Pinpoint the cell where the given text exists, returning its (X, Y) midpoint coordinate. 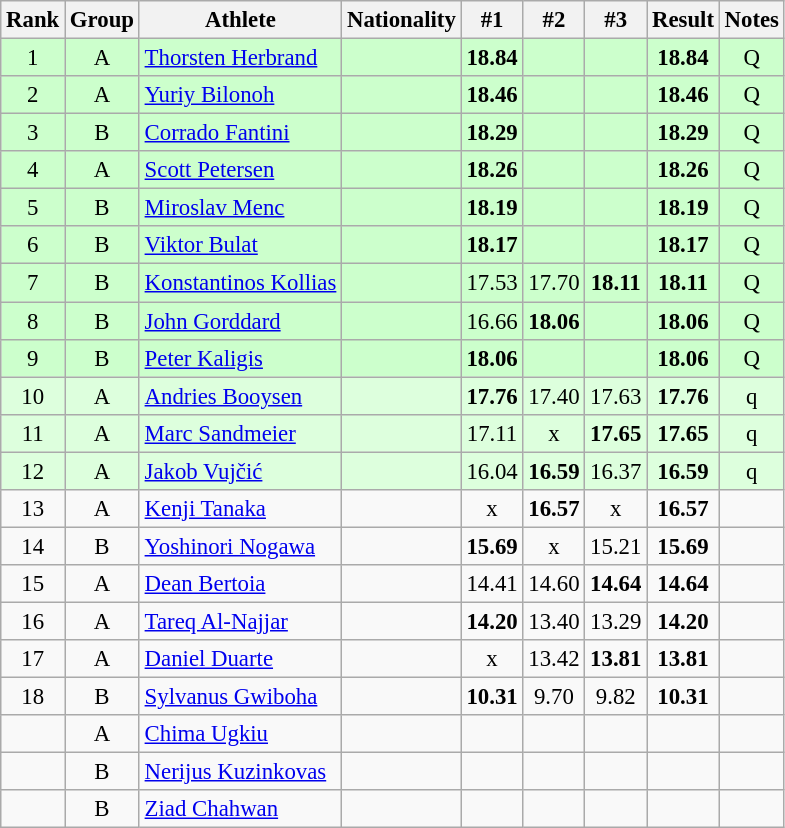
Sylvanus Gwiboha (240, 697)
16 (33, 621)
17.63 (616, 396)
Ziad Chahwan (240, 809)
Jakob Vujčić (240, 471)
#1 (492, 20)
17 (33, 659)
10 (33, 396)
Kenji Tanaka (240, 509)
Rank (33, 20)
3 (33, 133)
4 (33, 170)
Miroslav Menc (240, 208)
13 (33, 509)
9.82 (616, 697)
Yuriy Bilonoh (240, 95)
Nerijus Kuzinkovas (240, 772)
Athlete (240, 20)
Notes (752, 20)
14.41 (492, 584)
Result (684, 20)
14.60 (554, 584)
Scott Petersen (240, 170)
John Gorddard (240, 321)
17.53 (492, 283)
16.37 (616, 471)
Corrado Fantini (240, 133)
#3 (616, 20)
Andries Booysen (240, 396)
7 (33, 283)
12 (33, 471)
Marc Sandmeier (240, 433)
Yoshinori Nogawa (240, 546)
13.29 (616, 621)
2 (33, 95)
11 (33, 433)
17.70 (554, 283)
Tareq Al-Najjar (240, 621)
6 (33, 245)
9.70 (554, 697)
5 (33, 208)
13.42 (554, 659)
Group (102, 20)
8 (33, 321)
Konstantinos Kollias (240, 283)
Thorsten Herbrand (240, 58)
Peter Kaligis (240, 358)
13.40 (554, 621)
17.40 (554, 396)
1 (33, 58)
Daniel Duarte (240, 659)
Chima Ugkiu (240, 734)
18 (33, 697)
16.04 (492, 471)
15.21 (616, 546)
14 (33, 546)
Nationality (402, 20)
9 (33, 358)
15 (33, 584)
17.11 (492, 433)
Dean Bertoia (240, 584)
#2 (554, 20)
16.66 (492, 321)
Viktor Bulat (240, 245)
